For the text-containing cell, return its midpoint in [X, Y] coordinate format. 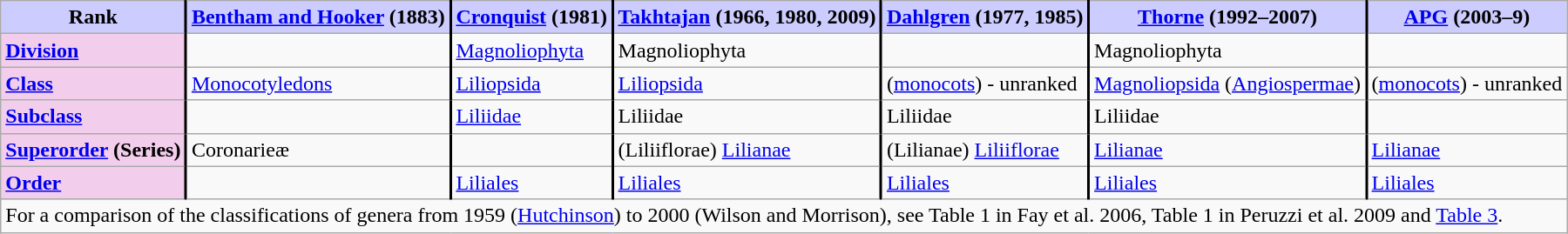
Class [94, 84]
Monocotyledons [319, 84]
Bentham and Hooker (1883) [319, 17]
Takhtajan (1966, 1980, 2009) [747, 17]
APG (2003–9) [1466, 17]
Thorne (1992–2007) [1228, 17]
Rank [94, 17]
Order [94, 183]
Subclass [94, 117]
Superorder (Series) [94, 150]
Dahlgren (1977, 1985) [985, 17]
(Lilianae) Liliiflorae [985, 150]
Magnoliopsida (Angiospermae) [1228, 84]
Division [94, 50]
(Liliiflorae) Lilianae [747, 150]
Coronarieæ [319, 150]
Cronquist (1981) [531, 17]
